Return [x, y] of the center of cell containing provided text 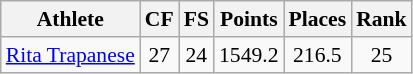
27 [160, 55]
Athlete [70, 19]
Rita Trapanese [70, 55]
CF [160, 19]
FS [196, 19]
1549.2 [248, 55]
24 [196, 55]
Places [318, 19]
Points [248, 19]
Rank [382, 19]
216.5 [318, 55]
25 [382, 55]
